Detect which cell encompasses the target text, then output its [x, y] center coordinate. 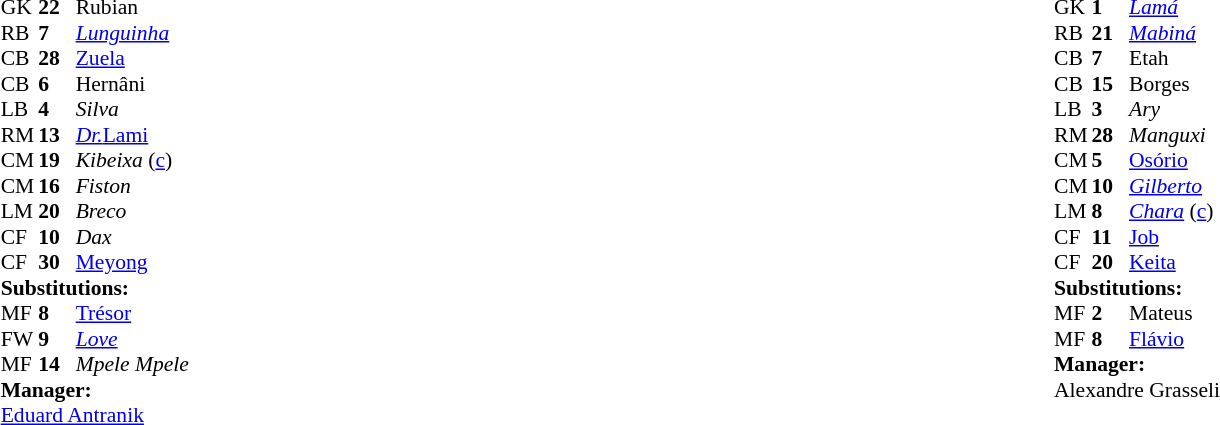
Chara (c) [1174, 211]
Hernâni [132, 84]
Ary [1174, 109]
Trésor [132, 313]
Osório [1174, 161]
Dr.Lami [132, 135]
Mpele Mpele [132, 365]
4 [57, 109]
16 [57, 186]
14 [57, 365]
Silva [132, 109]
21 [1110, 33]
30 [57, 263]
Manguxi [1174, 135]
Fiston [132, 186]
2 [1110, 313]
Love [132, 339]
Dax [132, 237]
Meyong [132, 263]
Lunguinha [132, 33]
11 [1110, 237]
Flávio [1174, 339]
Alexandre Grasseli [1137, 390]
13 [57, 135]
Kibeixa (c) [132, 161]
Breco [132, 211]
Zuela [132, 59]
Mabiná [1174, 33]
19 [57, 161]
6 [57, 84]
Mateus [1174, 313]
15 [1110, 84]
Job [1174, 237]
Borges [1174, 84]
Gilberto [1174, 186]
5 [1110, 161]
FW [20, 339]
3 [1110, 109]
Etah [1174, 59]
9 [57, 339]
Keita [1174, 263]
